Locate the cell with the specified text and output its [X, Y] center coordinate. 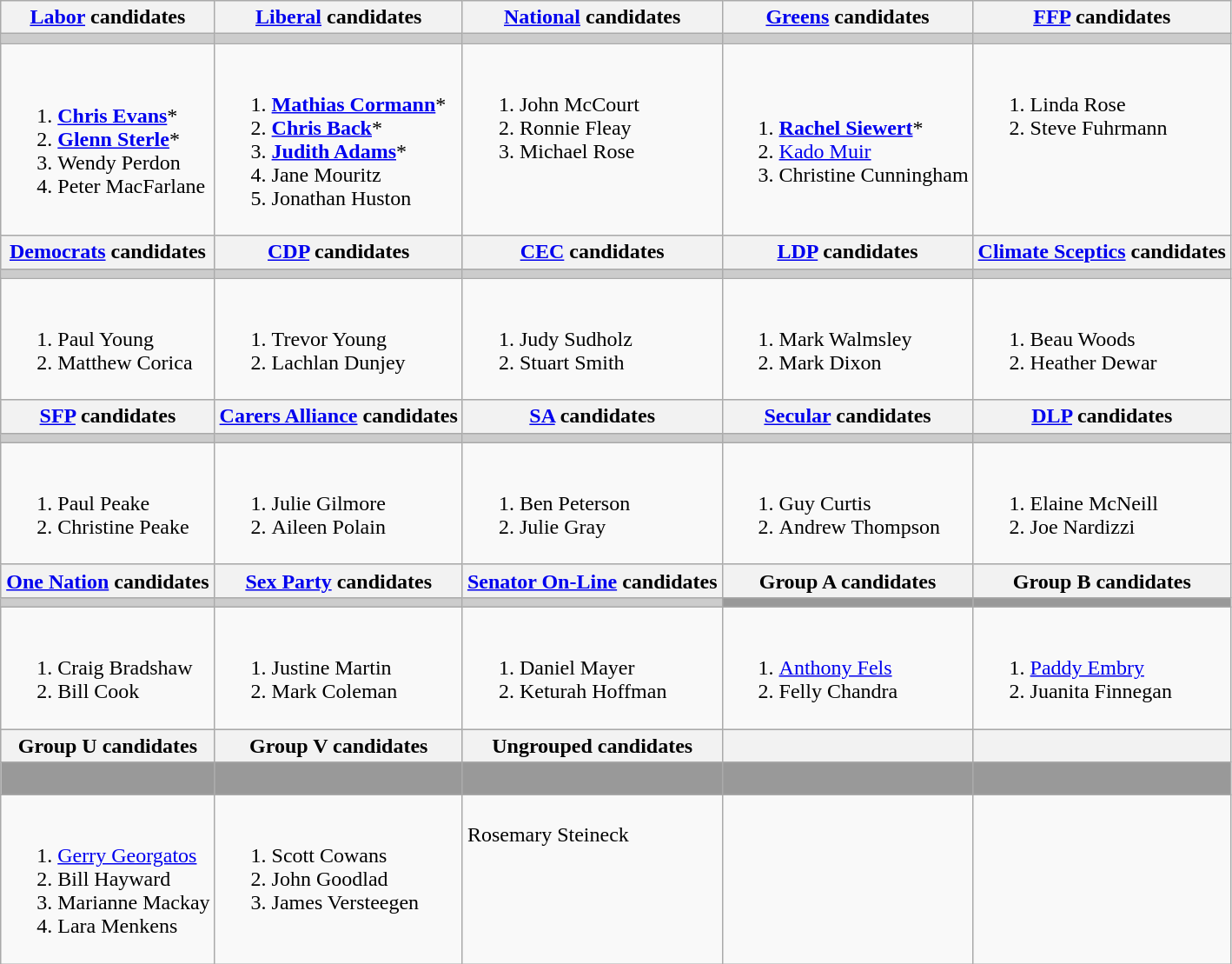
Gerry GeorgatosBill HaywardMarianne MackayLara Menkens [108, 880]
Daniel MayerKeturah Hoffman [593, 668]
Labor candidates [108, 17]
Carers Alliance candidates [339, 416]
SA candidates [593, 416]
Rosemary Steineck [593, 880]
Paul YoungMatthew Corica [108, 339]
Justine MartinMark Coleman [339, 668]
CEC candidates [593, 252]
Rachel Siewert*Kado MuirChristine Cunningham [848, 139]
Greens candidates [848, 17]
SFP candidates [108, 416]
Mathias Cormann*Chris Back*Judith Adams*Jane MouritzJonathan Huston [339, 139]
Anthony FelsFelly Chandra [848, 668]
Beau WoodsHeather Dewar [1102, 339]
DLP candidates [1102, 416]
Craig BradshawBill Cook [108, 668]
Ungrouped candidates [593, 745]
Climate Sceptics candidates [1102, 252]
Judy SudholzStuart Smith [593, 339]
Julie GilmoreAileen Polain [339, 503]
Sex Party candidates [339, 581]
Secular candidates [848, 416]
Paul PeakeChristine Peake [108, 503]
Trevor YoungLachlan Dunjey [339, 339]
Chris Evans*Glenn Sterle*Wendy PerdonPeter MacFarlane [108, 139]
CDP candidates [339, 252]
Guy CurtisAndrew Thompson [848, 503]
Scott CowansJohn GoodladJames Versteegen [339, 880]
Group V candidates [339, 745]
One Nation candidates [108, 581]
FFP candidates [1102, 17]
Linda RoseSteve Fuhrmann [1102, 139]
Group A candidates [848, 581]
Group U candidates [108, 745]
Mark WalmsleyMark Dixon [848, 339]
Ben PetersonJulie Gray [593, 503]
John McCourtRonnie FleayMichael Rose [593, 139]
National candidates [593, 17]
Senator On-Line candidates [593, 581]
Democrats candidates [108, 252]
Paddy EmbryJuanita Finnegan [1102, 668]
LDP candidates [848, 252]
Group B candidates [1102, 581]
Liberal candidates [339, 17]
Elaine McNeillJoe Nardizzi [1102, 503]
